Provide the [x, y] coordinate of the cell's center where the given text is located.  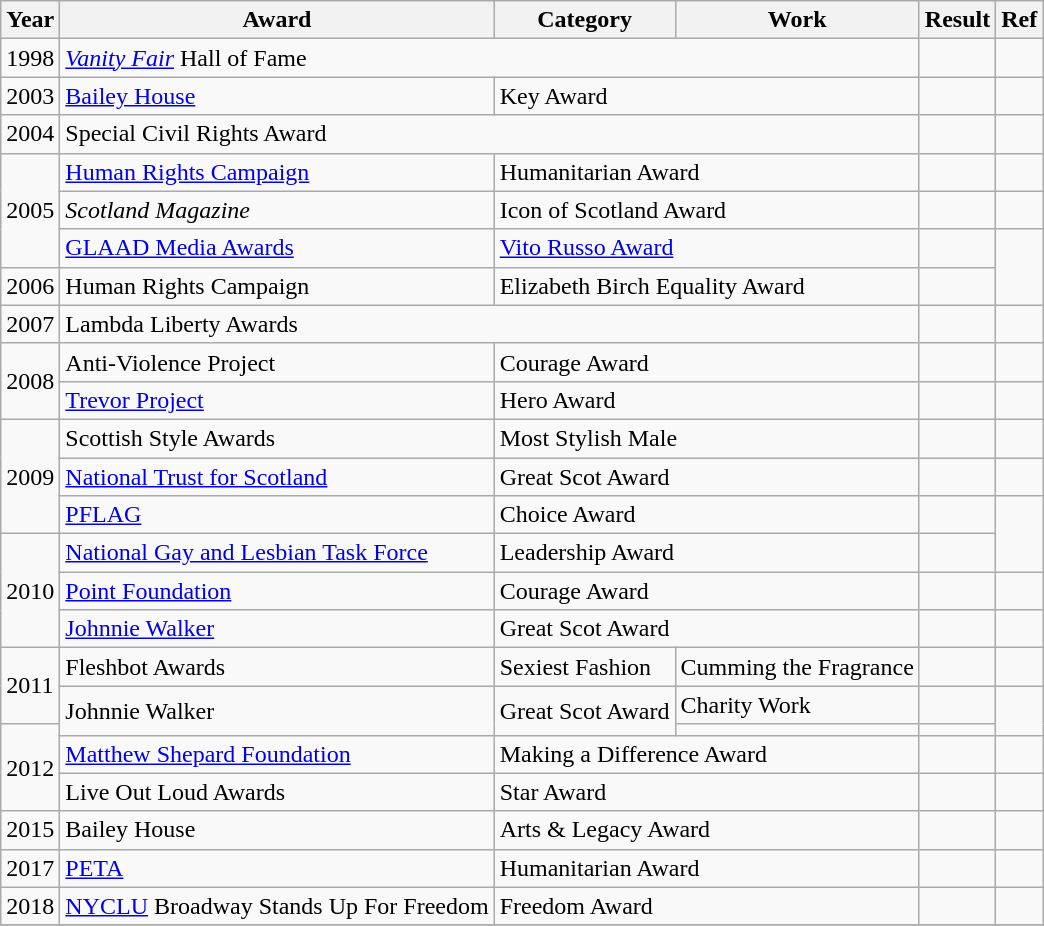
Sexiest Fashion [584, 667]
Matthew Shepard Foundation [277, 754]
Vanity Fair Hall of Fame [490, 58]
Fleshbot Awards [277, 667]
Special Civil Rights Award [490, 134]
2015 [30, 830]
2010 [30, 591]
Arts & Legacy Award [706, 830]
Charity Work [797, 705]
Work [797, 20]
2012 [30, 768]
Ref [1020, 20]
Scotland Magazine [277, 210]
2009 [30, 476]
2017 [30, 868]
GLAAD Media Awards [277, 248]
PFLAG [277, 515]
Star Award [706, 792]
Making a Difference Award [706, 754]
2008 [30, 381]
Live Out Loud Awards [277, 792]
Anti-Violence Project [277, 362]
Freedom Award [706, 906]
Most Stylish Male [706, 438]
Scottish Style Awards [277, 438]
2004 [30, 134]
Elizabeth Birch Equality Award [706, 286]
Trevor Project [277, 400]
Vito Russo Award [706, 248]
Point Foundation [277, 591]
Leadership Award [706, 553]
Hero Award [706, 400]
Year [30, 20]
2003 [30, 96]
2011 [30, 686]
National Gay and Lesbian Task Force [277, 553]
1998 [30, 58]
Lambda Liberty Awards [490, 324]
Key Award [706, 96]
NYCLU Broadway Stands Up For Freedom [277, 906]
2006 [30, 286]
2007 [30, 324]
Result [957, 20]
Icon of Scotland Award [706, 210]
2005 [30, 210]
2018 [30, 906]
PETA [277, 868]
Category [584, 20]
Choice Award [706, 515]
Award [277, 20]
Cumming the Fragrance [797, 667]
National Trust for Scotland [277, 477]
